Capture the cell that displays the provided text and extract its (X, Y) central coordinate. 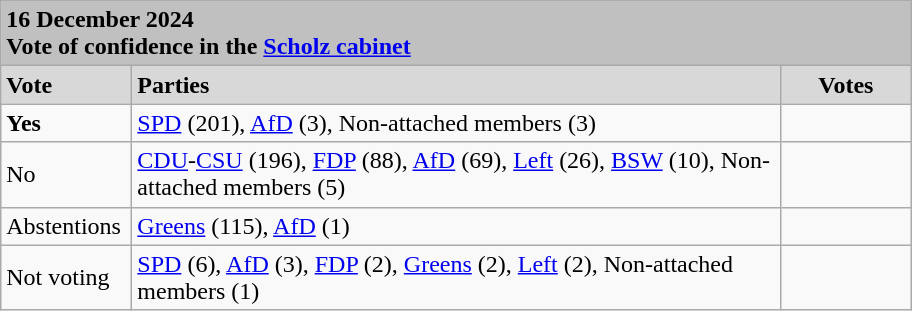
Votes (846, 85)
SPD (201), AfD (3), Non-attached members (3) (456, 123)
Abstentions (66, 226)
Vote (66, 85)
CDU-CSU (196), FDP (88), AfD (69), Left (26), BSW (10), Non-attached members (5) (456, 174)
Parties (456, 85)
No (66, 174)
16 December 2024Vote of confidence in the Scholz cabinet (456, 34)
Greens (115), AfD (1) (456, 226)
SPD (6), AfD (3), FDP (2), Greens (2), Left (2), Non-attached members (1) (456, 278)
Not voting (66, 278)
Yes (66, 123)
